Detect which cell encompasses the target text, then output its [x, y] center coordinate. 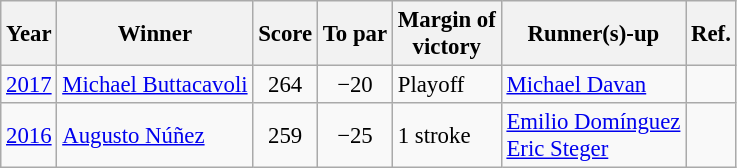
2017 [29, 85]
Winner [155, 34]
Augusto Núñez [155, 136]
1 stroke [446, 136]
Margin ofvictory [446, 34]
Playoff [446, 85]
−25 [354, 136]
Runner(s)-up [594, 34]
Emilio Domínguez Eric Steger [594, 136]
Year [29, 34]
Michael Buttacavoli [155, 85]
Score [286, 34]
Michael Davan [594, 85]
Ref. [711, 34]
To par [354, 34]
−20 [354, 85]
2016 [29, 136]
264 [286, 85]
259 [286, 136]
